Identify which cell holds the provided text, then report its (X, Y) central coordinate. 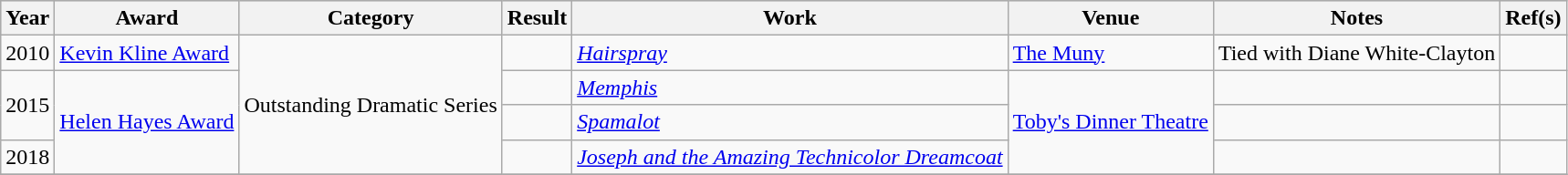
Memphis (790, 87)
Venue (1110, 18)
Spamalot (790, 122)
Year (27, 18)
Work (790, 18)
Result (537, 18)
Toby's Dinner Theatre (1110, 122)
Helen Hayes Award (147, 122)
Joseph and the Amazing Technicolor Dreamcoat (790, 157)
Outstanding Dramatic Series (371, 105)
Notes (1356, 18)
Award (147, 18)
Hairspray (790, 53)
Category (371, 18)
Ref(s) (1533, 18)
Tied with Diane White-Clayton (1356, 53)
2018 (27, 157)
2010 (27, 53)
2015 (27, 105)
The Muny (1110, 53)
Kevin Kline Award (147, 53)
